Detect which cell encompasses the target text, then output its [X, Y] center coordinate. 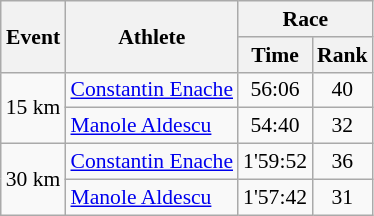
Rank [342, 55]
32 [342, 126]
56:06 [275, 90]
1'59:52 [275, 162]
Athlete [152, 36]
36 [342, 162]
Event [34, 36]
Race [306, 19]
30 km [34, 180]
31 [342, 197]
40 [342, 90]
15 km [34, 108]
54:40 [275, 126]
Time [275, 55]
1'57:42 [275, 197]
